Identify which cell holds the provided text, then report its [X, Y] central coordinate. 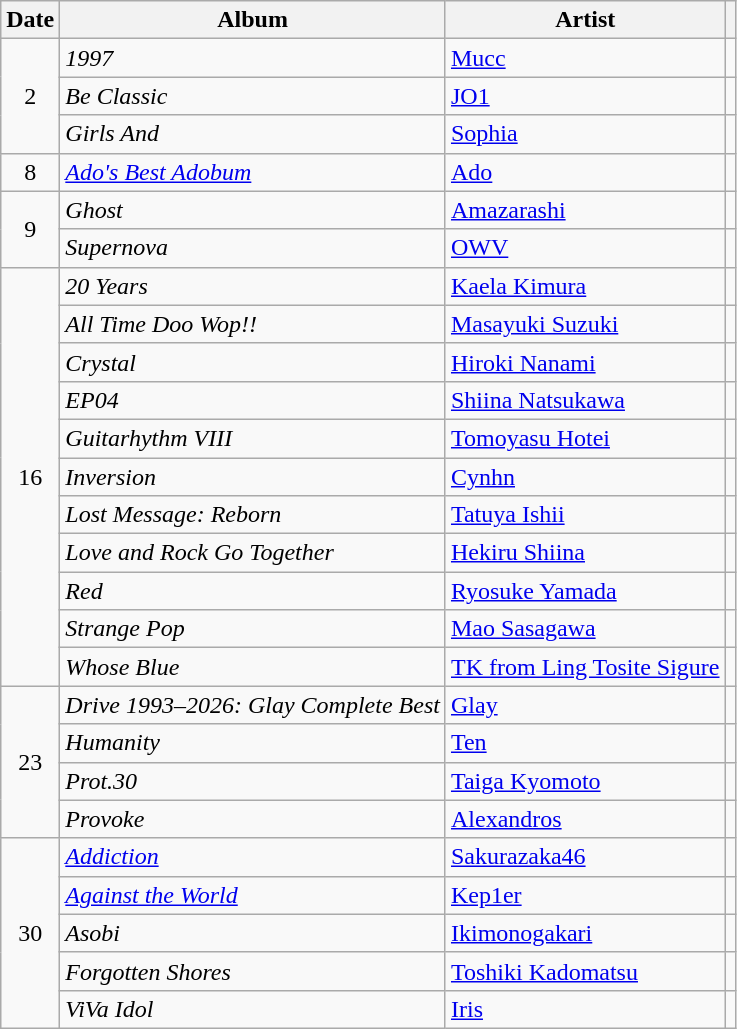
Ten [585, 743]
Tomoyasu Hotei [585, 438]
Sophia [585, 134]
Amazarashi [585, 210]
Mao Sasagawa [585, 629]
Strange Pop [253, 629]
Ghost [253, 210]
Addiction [253, 857]
Ikimonogakari [585, 933]
Girls And [253, 134]
Mucc [585, 58]
Shiina Natsukawa [585, 400]
TK from Ling Tosite Sigure [585, 667]
Glay [585, 705]
Crystal [253, 362]
All Time Doo Wop!! [253, 324]
Prot.30 [253, 781]
Ryosuke Yamada [585, 591]
20 Years [253, 286]
2 [30, 96]
8 [30, 172]
Love and Rock Go Together [253, 553]
Alexandros [585, 819]
Ado [585, 172]
Asobi [253, 933]
Provoke [253, 819]
Forgotten Shores [253, 971]
Lost Message: Reborn [253, 515]
Date [30, 20]
Kaela Kimura [585, 286]
1997 [253, 58]
30 [30, 933]
Tatuya Ishii [585, 515]
Against the World [253, 895]
Kep1er [585, 895]
Red [253, 591]
Album [253, 20]
Guitarhythm VIII [253, 438]
9 [30, 229]
Inversion [253, 477]
Iris [585, 1009]
Sakurazaka46 [585, 857]
Humanity [253, 743]
Be Classic [253, 96]
EP04 [253, 400]
Toshiki Kadomatsu [585, 971]
Ado's Best Adobum [253, 172]
Taiga Kyomoto [585, 781]
16 [30, 476]
Cynhn [585, 477]
Artist [585, 20]
Whose Blue [253, 667]
Hiroki Nanami [585, 362]
Masayuki Suzuki [585, 324]
23 [30, 762]
Drive 1993–2026: Glay Complete Best [253, 705]
OWV [585, 248]
ViVa Idol [253, 1009]
JO1 [585, 96]
Hekiru Shiina [585, 553]
Supernova [253, 248]
